Output the (X, Y) coordinate of the center of the cell containing the given text.  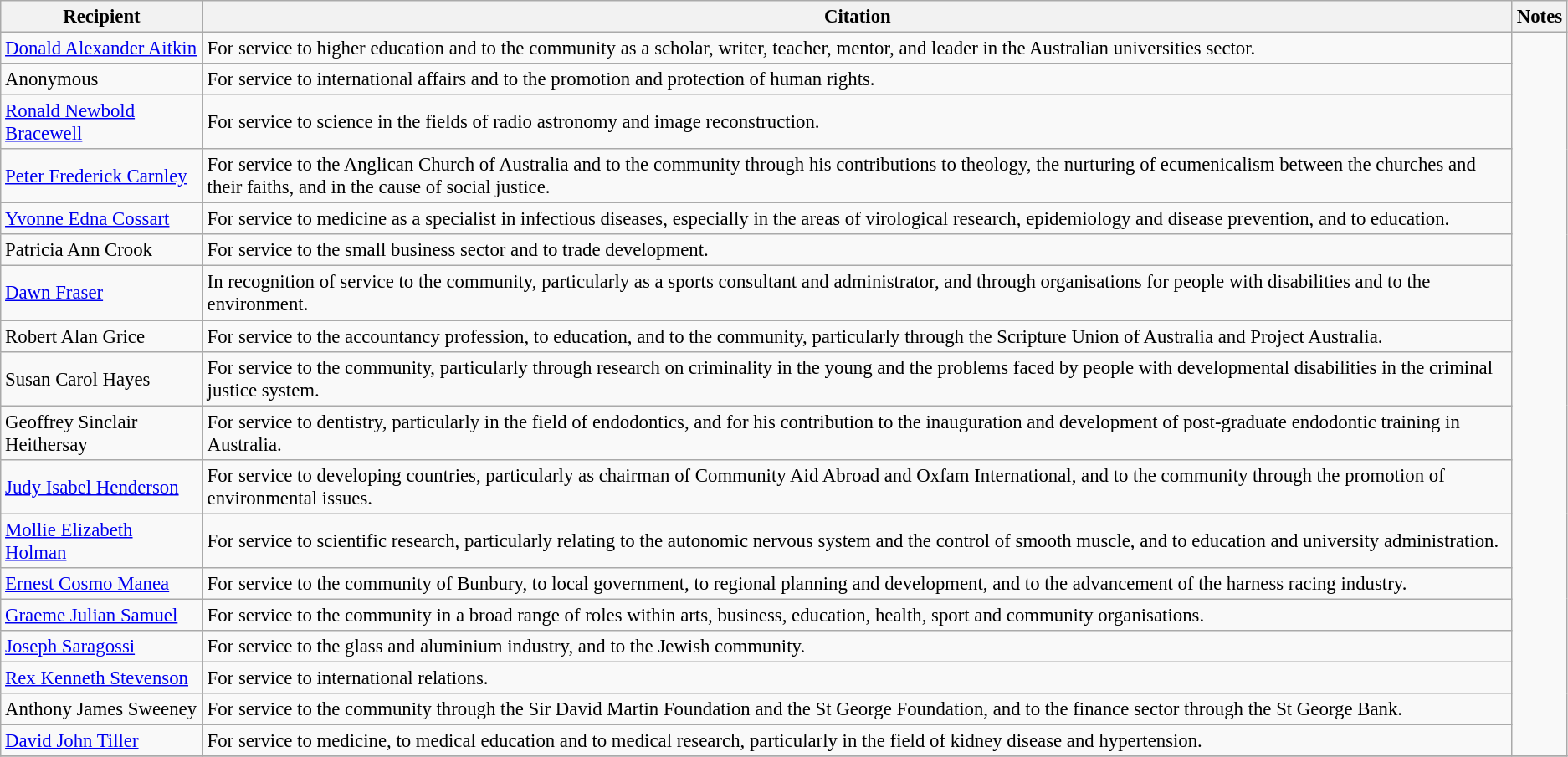
For service to higher education and to the community as a scholar, writer, teacher, mentor, and leader in the Australian universities sector. (857, 49)
Mollie Elizabeth Holman (102, 540)
Yvonne Edna Cossart (102, 219)
Citation (857, 17)
Susan Carol Hayes (102, 378)
Anonymous (102, 79)
Geoffrey Sinclair Heithersay (102, 433)
Donald Alexander Aitkin (102, 49)
For service to international relations. (857, 678)
For service to the glass and aluminium industry, and to the Jewish community. (857, 647)
For service to international affairs and to the promotion and protection of human rights. (857, 79)
For service to the community in a broad range of roles within arts, business, education, health, sport and community organisations. (857, 615)
Joseph Saragossi (102, 647)
Ronald Newbold Bracewell (102, 122)
Rex Kenneth Stevenson (102, 678)
Peter Frederick Carnley (102, 176)
David John Tiller (102, 741)
For service to medicine, to medical education and to medical research, particularly in the field of kidney disease and hypertension. (857, 741)
Recipient (102, 17)
Anthony James Sweeney (102, 709)
Dawn Fraser (102, 293)
Notes (1540, 17)
For service to science in the fields of radio astronomy and image reconstruction. (857, 122)
For service to the small business sector and to trade development. (857, 250)
Judy Isabel Henderson (102, 487)
Ernest Cosmo Manea (102, 584)
Patricia Ann Crook (102, 250)
Graeme Julian Samuel (102, 615)
Robert Alan Grice (102, 336)
